Extract the (X, Y) coordinate from the center of the cell holding the provided text.  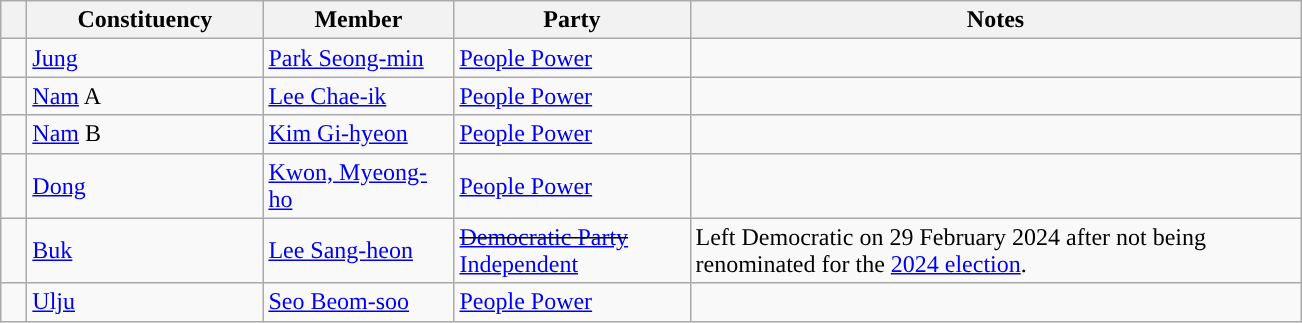
Lee Chae-ik (358, 96)
Ulju (145, 302)
Dong (145, 186)
Buk (145, 250)
Notes (996, 20)
Nam B (145, 134)
Democratic PartyIndependent (572, 250)
Kwon, Myeong-ho (358, 186)
Party (572, 20)
Park Seong-min (358, 58)
Left Democratic on 29 February 2024 after not being renominated for the 2024 election. (996, 250)
Seo Beom-soo (358, 302)
Jung (145, 58)
Kim Gi-hyeon (358, 134)
Lee Sang-heon (358, 250)
Member (358, 20)
Constituency (145, 20)
Nam A (145, 96)
